Extract the [x, y] coordinate from the center of the cell holding the provided text.  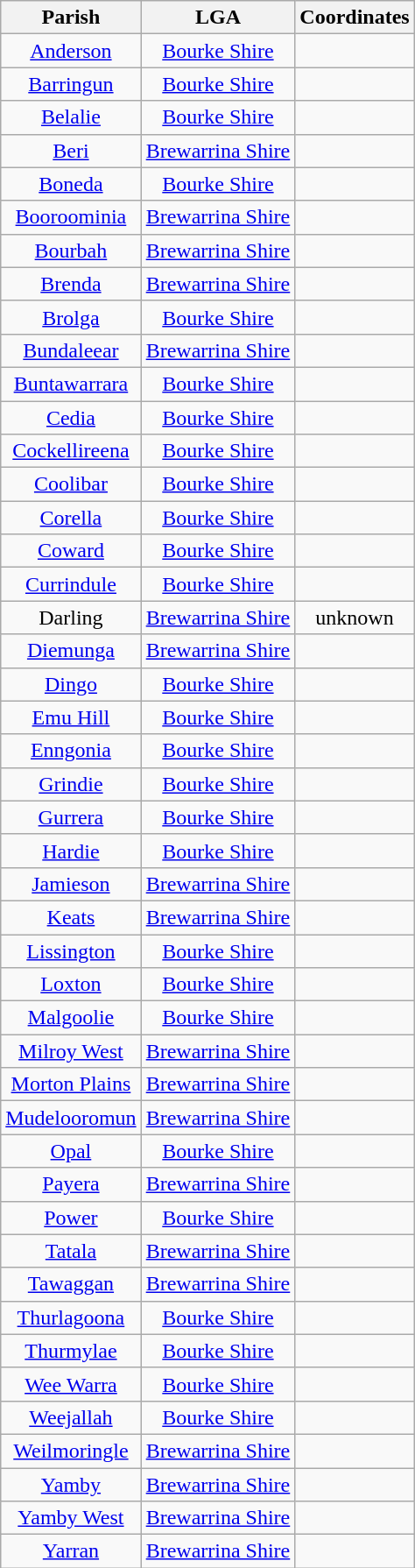
Emu Hill [71, 717]
Cedia [71, 418]
Buntawarrara [71, 384]
Brenda [71, 284]
LGA [218, 18]
Morton Plains [71, 1084]
Bourbah [71, 251]
Payera [71, 1184]
Loxton [71, 985]
Enngonia [71, 751]
Anderson [71, 51]
Keats [71, 917]
Mudelooromun [71, 1118]
Thurmylae [71, 1351]
Power [71, 1218]
Brolga [71, 317]
Belalie [71, 117]
Thurlagoona [71, 1317]
Opal [71, 1151]
unknown [355, 618]
Wee Warra [71, 1384]
Jamieson [71, 884]
Diemunga [71, 651]
Coward [71, 551]
Milroy West [71, 1051]
Bundaleear [71, 350]
Beri [71, 151]
Yamby [71, 1485]
Lissington [71, 950]
Yarran [71, 1551]
Yamby West [71, 1518]
Barringun [71, 84]
Cockellireena [71, 451]
Booroominia [71, 217]
Tawaggan [71, 1284]
Weejallah [71, 1417]
Grindie [71, 784]
Hardie [71, 851]
Currindule [71, 584]
Parish [71, 18]
Malgoolie [71, 1018]
Dingo [71, 684]
Coordinates [355, 18]
Gurrera [71, 817]
Weilmoringle [71, 1451]
Coolibar [71, 484]
Corella [71, 518]
Darling [71, 618]
Tatala [71, 1251]
Boneda [71, 184]
